Return [X, Y] of the center of cell containing provided text 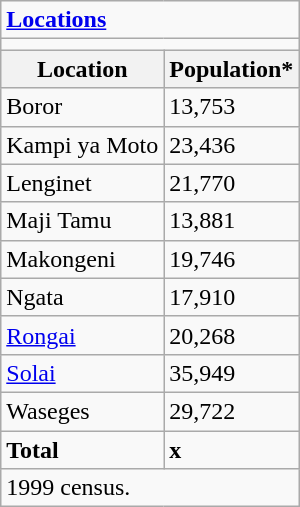
23,436 [232, 145]
35,949 [232, 373]
13,881 [232, 221]
17,910 [232, 297]
Solai [82, 373]
Locations [150, 20]
Location [82, 69]
Makongeni [82, 259]
Waseges [82, 411]
Kampi ya Moto [82, 145]
1999 census. [150, 488]
Population* [232, 69]
Ngata [82, 297]
21,770 [232, 183]
Lenginet [82, 183]
Boror [82, 107]
20,268 [232, 335]
29,722 [232, 411]
Rongai [82, 335]
13,753 [232, 107]
Total [82, 449]
x [232, 449]
19,746 [232, 259]
Maji Tamu [82, 221]
